Identify which cell holds the provided text, then report its [x, y] central coordinate. 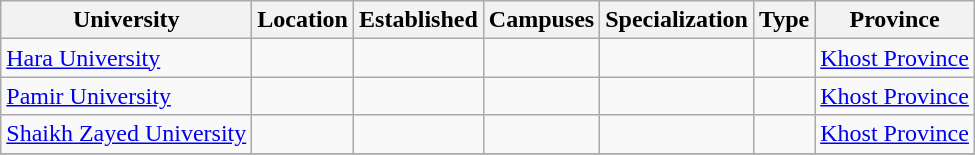
Specialization [677, 20]
Location [303, 20]
Campuses [541, 20]
Established [419, 20]
Province [895, 20]
University [126, 20]
Type [784, 20]
Hara University [126, 58]
Shaikh Zayed University [126, 134]
Pamir University [126, 96]
